Detect which cell encompasses the target text, then output its [x, y] center coordinate. 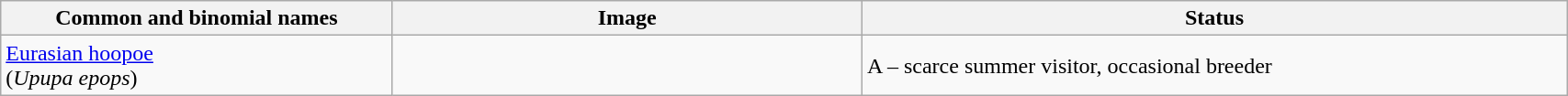
Status [1214, 18]
A – scarce summer visitor, occasional breeder [1214, 66]
Eurasian hoopoe(Upupa epops) [197, 66]
Image [626, 18]
Common and binomial names [197, 18]
